Find where the given text appears and provide that cell's center as [x, y] coordinate. 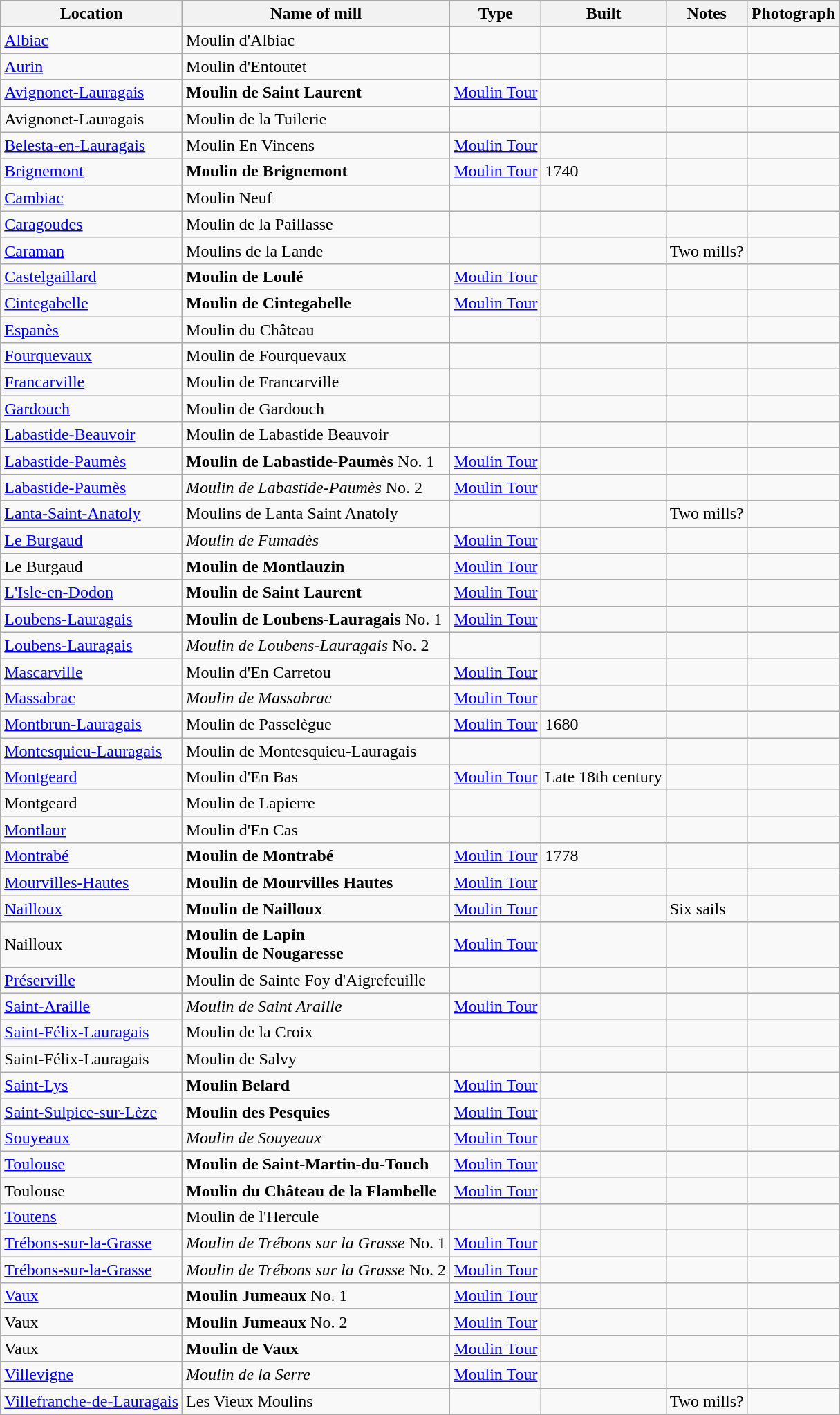
Moulin de Montlauzin [317, 566]
Villevigne [91, 1375]
Moulin de Sainte Foy d'Aigrefeuille [317, 980]
Belesta-en-Lauragais [91, 145]
Mourvilles-Hautes [91, 882]
Albiac [91, 40]
Late 18th century [604, 777]
Moulins de la Lande [317, 250]
Moulin du Château de la Flambelle [317, 1190]
Moulins de Lanta Saint Anatoly [317, 514]
Toutens [91, 1217]
Location [91, 14]
Moulin Jumeaux No. 2 [317, 1322]
Villefranche-de-Lauragais [91, 1401]
Saint-Lys [91, 1085]
1680 [604, 724]
Moulin de Labastide-Paumès No. 2 [317, 488]
Moulin de Fourquevaux [317, 356]
Moulin du Château [317, 330]
Les Vieux Moulins [317, 1401]
Moulin de Saint-Martin-du-Touch [317, 1164]
Brignemont [91, 172]
Moulin Neuf [317, 198]
Moulin de la Tuilerie [317, 119]
Moulin d'Entoutet [317, 66]
Six sails [707, 909]
Montbrun-Lauragais [91, 724]
Saint-Araille [91, 1006]
Espanès [91, 330]
Moulin de Labastide Beauvoir [317, 435]
Moulin de Montesquieu-Lauragais [317, 750]
Moulin de Brignemont [317, 172]
Montlaur [91, 830]
Moulin de Massabrac [317, 698]
Name of mill [317, 14]
Moulin de Cintegabelle [317, 303]
Moulin de Trébons sur la Grasse No. 1 [317, 1243]
Montesquieu-Lauragais [91, 750]
Moulin de Nailloux [317, 909]
Labastide-Beauvoir [91, 435]
Moulin de Fumadès [317, 540]
Moulin de Lapierre [317, 804]
Moulin de LapinMoulin de Nougaresse [317, 945]
Caraman [91, 250]
Moulin de la Croix [317, 1033]
Moulin de Passelègue [317, 724]
Saint-Sulpice-sur-Lèze [91, 1111]
1740 [604, 172]
Souyeaux [91, 1138]
Lanta-Saint-Anatoly [91, 514]
Moulin d'En Bas [317, 777]
Moulin de Mourvilles Hautes [317, 882]
Francarville [91, 382]
Moulin de Vaux [317, 1349]
Mascarville [91, 672]
Moulin Belard [317, 1085]
Massabrac [91, 698]
Aurin [91, 66]
Cintegabelle [91, 303]
Moulin Jumeaux No. 1 [317, 1296]
Moulin d'En Cas [317, 830]
Moulin d'En Carretou [317, 672]
Fourquevaux [91, 356]
Moulin des Pesquies [317, 1111]
Moulin de Salvy [317, 1059]
Moulin de Loulé [317, 277]
Moulin de la Serre [317, 1375]
Built [604, 14]
Photograph [793, 14]
Préserville [91, 980]
Moulin de Trébons sur la Grasse No. 2 [317, 1270]
1778 [604, 856]
Moulin de Gardouch [317, 409]
Moulin de Montrabé [317, 856]
Moulin de Saint Araille [317, 1006]
Caragoudes [91, 224]
Moulin d'Albiac [317, 40]
L'Isle-en-Dodon [91, 593]
Moulin de Loubens-Lauragais No. 1 [317, 619]
Moulin de l'Hercule [317, 1217]
Montrabé [91, 856]
Moulin de Loubens-Lauragais No. 2 [317, 645]
Castelgaillard [91, 277]
Cambiac [91, 198]
Moulin de Francarville [317, 382]
Moulin de Souyeaux [317, 1138]
Moulin En Vincens [317, 145]
Notes [707, 14]
Moulin de la Paillasse [317, 224]
Gardouch [91, 409]
Moulin de Labastide-Paumès No. 1 [317, 461]
Type [496, 14]
